Output the [x, y] coordinate of the center of the cell containing the given text.  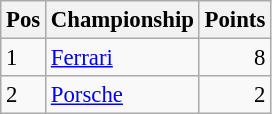
Ferrari [123, 58]
Porsche [123, 95]
Pos [24, 20]
Points [234, 20]
Championship [123, 20]
1 [24, 58]
8 [234, 58]
